Capture the cell that displays the provided text and extract its (X, Y) central coordinate. 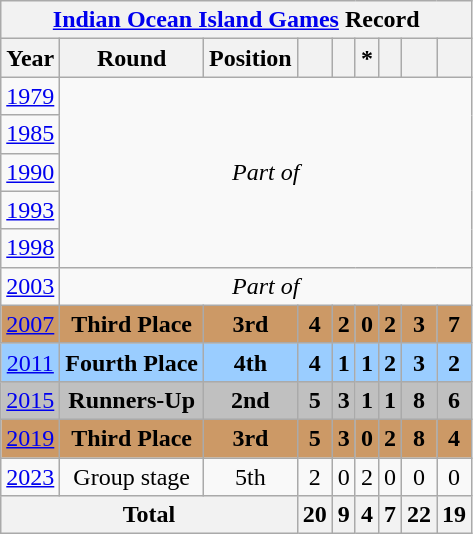
Round (132, 58)
Runners-Up (132, 400)
2007 (30, 324)
2003 (30, 286)
1985 (30, 134)
22 (420, 515)
* (366, 58)
2011 (30, 362)
Position (251, 58)
4th (251, 362)
19 (454, 515)
1998 (30, 248)
2019 (30, 438)
1993 (30, 210)
6 (454, 400)
Group stage (132, 477)
Indian Ocean Island Games Record (236, 20)
2nd (251, 400)
Year (30, 58)
5th (251, 477)
1990 (30, 172)
1979 (30, 96)
Fourth Place (132, 362)
20 (314, 515)
2023 (30, 477)
9 (344, 515)
2015 (30, 400)
Total (150, 515)
